From the cell containing the given text, extract its center point as (x, y) coordinate. 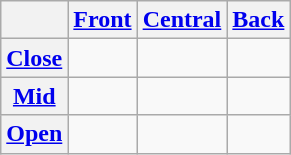
Back (258, 20)
Open (34, 134)
Close (34, 58)
Mid (34, 96)
Central (182, 20)
Front (102, 20)
